Extract the [X, Y] coordinate from the center of the cell holding the provided text.  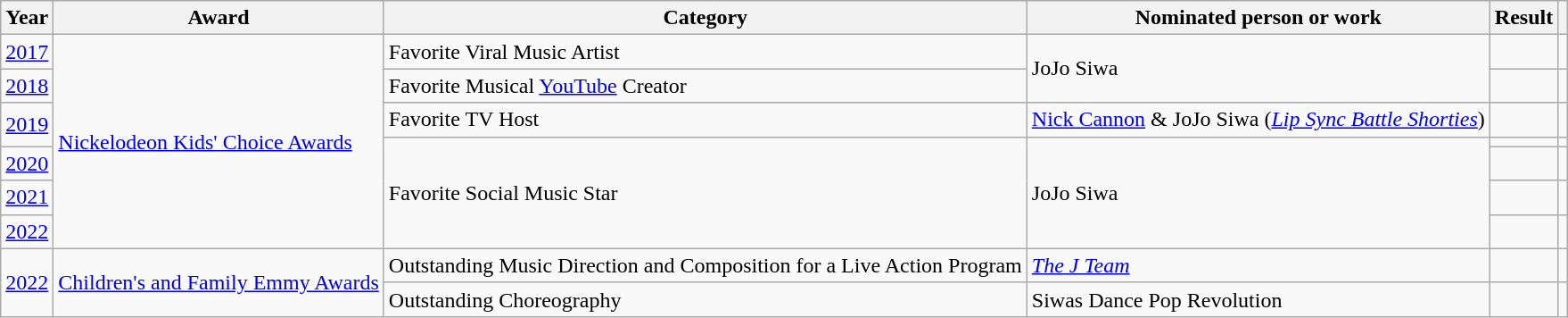
Favorite Social Music Star [705, 193]
Category [705, 18]
Children's and Family Emmy Awards [219, 282]
2018 [27, 86]
Nick Cannon & JoJo Siwa (Lip Sync Battle Shorties) [1258, 120]
2021 [27, 197]
Nominated person or work [1258, 18]
Year [27, 18]
Favorite Musical YouTube Creator [705, 86]
Favorite TV Host [705, 120]
Result [1523, 18]
Outstanding Choreography [705, 299]
Award [219, 18]
2020 [27, 163]
2019 [27, 125]
Favorite Viral Music Artist [705, 52]
2017 [27, 52]
Siwas Dance Pop Revolution [1258, 299]
The J Team [1258, 265]
Outstanding Music Direction and Composition for a Live Action Program [705, 265]
Nickelodeon Kids' Choice Awards [219, 141]
